Detect which cell encompasses the target text, then output its (X, Y) center coordinate. 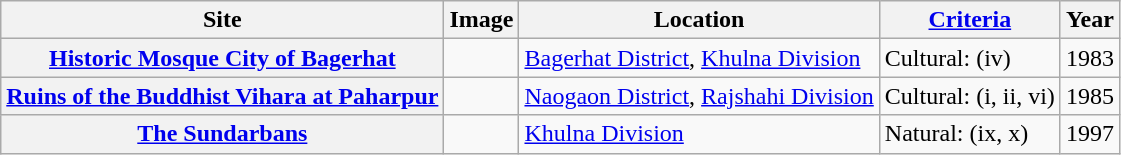
Ruins of the Buddhist Vihara at Paharpur (222, 96)
Criteria (970, 20)
Historic Mosque City of Bagerhat (222, 58)
Naogaon District, Rajshahi Division (699, 96)
Image (482, 20)
Khulna Division (699, 134)
The Sundarbans (222, 134)
Natural: (ix, x) (970, 134)
Year (1090, 20)
Cultural: (i, ii, vi) (970, 96)
1983 (1090, 58)
1985 (1090, 96)
Site (222, 20)
1997 (1090, 134)
Bagerhat District, Khulna Division (699, 58)
Location (699, 20)
Cultural: (iv) (970, 58)
